Scan for the cell matching the given text and deliver its [x, y] coordinate at center. 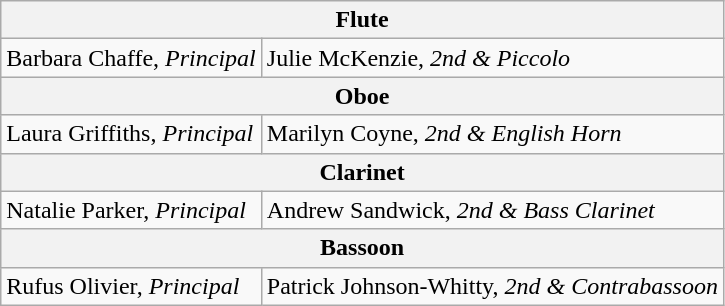
Natalie Parker, Principal [132, 210]
Oboe [362, 96]
Rufus Olivier, Principal [132, 286]
Laura Griffiths, Principal [132, 134]
Flute [362, 20]
Bassoon [362, 248]
Patrick Johnson-Whitty, 2nd & Contrabassoon [492, 286]
Marilyn Coyne, 2nd & English Horn [492, 134]
Barbara Chaffe, Principal [132, 58]
Andrew Sandwick, 2nd & Bass Clarinet [492, 210]
Clarinet [362, 172]
Julie McKenzie, 2nd & Piccolo [492, 58]
